Output the (x, y) coordinate of the center of the cell containing the given text.  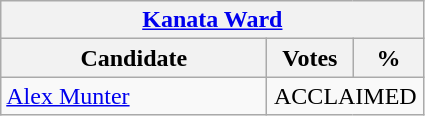
Kanata Ward (212, 20)
ACCLAIMED (346, 96)
Alex Munter (134, 96)
% (388, 58)
Votes (310, 58)
Candidate (134, 58)
